Search for the cell housing the specified text and yield its (x, y) center coordinate. 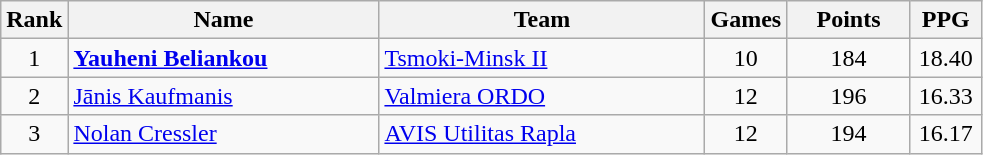
Name (224, 20)
Nolan Cressler (224, 134)
196 (849, 96)
184 (849, 58)
16.33 (946, 96)
AVIS Utilitas Rapla (542, 134)
2 (34, 96)
Yauheni Beliankou (224, 58)
194 (849, 134)
Rank (34, 20)
3 (34, 134)
Valmiera ORDO (542, 96)
Jānis Kaufmanis (224, 96)
1 (34, 58)
18.40 (946, 58)
Tsmoki-Minsk II (542, 58)
Games (746, 20)
10 (746, 58)
PPG (946, 20)
16.17 (946, 134)
Team (542, 20)
Points (849, 20)
